Find where the given text appears and provide that cell's center as [x, y] coordinate. 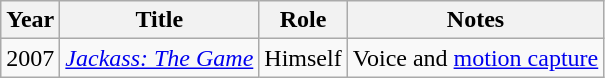
Notes [476, 20]
Voice and motion capture [476, 58]
Jackass: The Game [160, 58]
2007 [30, 58]
Year [30, 20]
Himself [303, 58]
Role [303, 20]
Title [160, 20]
